Extract the (x, y) coordinate from the center of the cell holding the provided text.  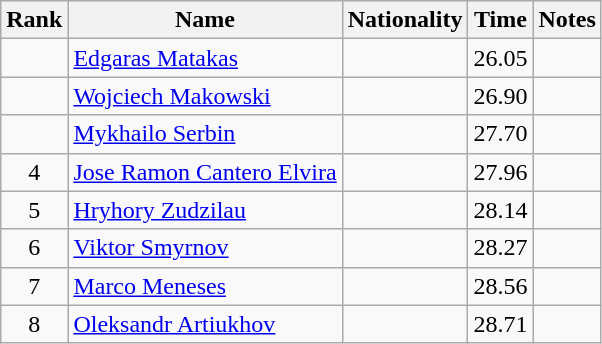
5 (34, 210)
Notes (567, 20)
Edgaras Matakas (205, 58)
Mykhailo Serbin (205, 134)
Hryhory Zudzilau (205, 210)
Nationality (405, 20)
8 (34, 324)
28.56 (500, 286)
Jose Ramon Cantero Elvira (205, 172)
Name (205, 20)
6 (34, 248)
Wojciech Makowski (205, 96)
26.05 (500, 58)
4 (34, 172)
7 (34, 286)
28.14 (500, 210)
Marco Meneses (205, 286)
Viktor Smyrnov (205, 248)
27.96 (500, 172)
Time (500, 20)
27.70 (500, 134)
Oleksandr Artiukhov (205, 324)
28.71 (500, 324)
28.27 (500, 248)
Rank (34, 20)
26.90 (500, 96)
